Identify which cell holds the provided text, then report its (X, Y) central coordinate. 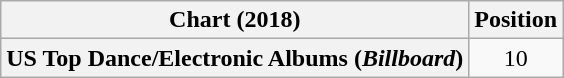
Chart (2018) (235, 20)
Position (516, 20)
US Top Dance/Electronic Albums (Billboard) (235, 58)
10 (516, 58)
